Search for the cell housing the specified text and yield its (x, y) center coordinate. 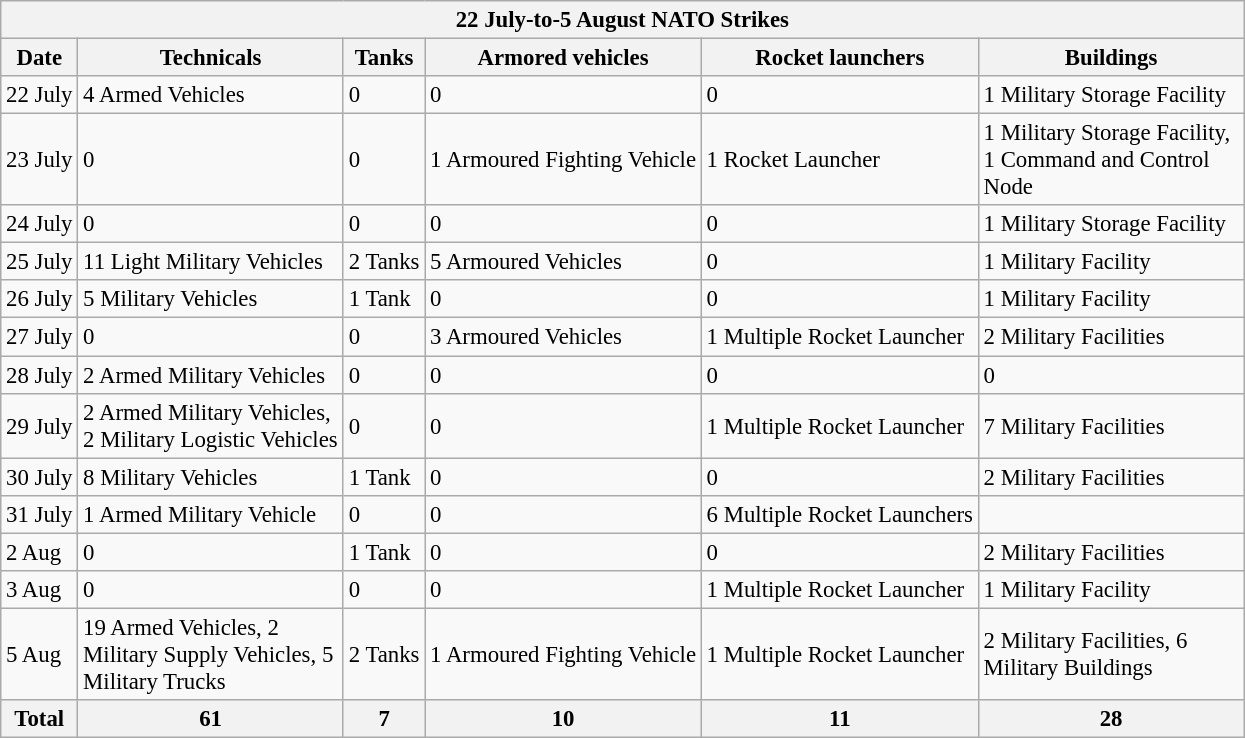
Rocket launchers (840, 58)
4 Armed Vehicles (211, 95)
6 Multiple Rocket Launchers (840, 514)
31 July (40, 514)
5 Military Vehicles (211, 299)
61 (211, 719)
28 July (40, 375)
28 (1111, 719)
1 Rocket Launcher (840, 160)
30 July (40, 477)
7 Military Facilities (1111, 426)
Tanks (384, 58)
1 Armed Military Vehicle (211, 514)
25 July (40, 262)
5 Aug (40, 654)
11 Light Military Vehicles (211, 262)
24 July (40, 224)
29 July (40, 426)
1 Military Storage Facility, 1 Command and Control Node (1111, 160)
Technicals (211, 58)
27 July (40, 337)
3 Aug (40, 590)
3 Armoured Vehicles (564, 337)
11 (840, 719)
Armored vehicles (564, 58)
8 Military Vehicles (211, 477)
2 Military Facilities, 6 Military Buildings (1111, 654)
10 (564, 719)
2 Armed Military Vehicles (211, 375)
5 Armoured Vehicles (564, 262)
22 July (40, 95)
Total (40, 719)
7 (384, 719)
Date (40, 58)
23 July (40, 160)
2 Armed Military Vehicles, 2 Military Logistic Vehicles (211, 426)
Buildings (1111, 58)
22 July-to-5 August NATO Strikes (622, 20)
26 July (40, 299)
2 Aug (40, 552)
19 Armed Vehicles, 2 Military Supply Vehicles, 5 Military Trucks (211, 654)
